Provide the (x, y) coordinate of the cell's center where the given text is located.  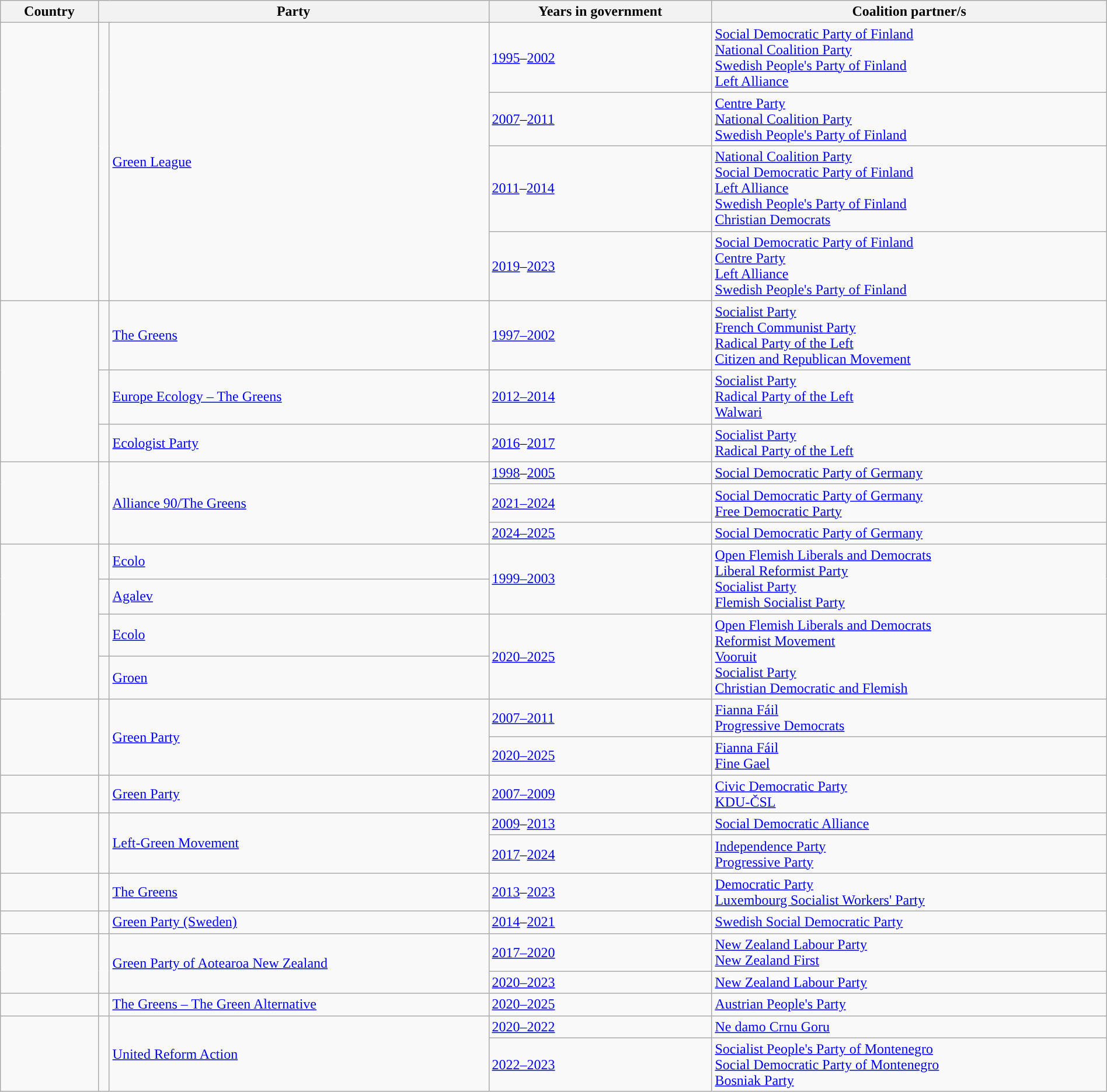
2017–2020 (600, 953)
2007–2009 (600, 794)
Green Party (Sweden) (299, 922)
2020–2022 (600, 1027)
Green Party of Aotearoa New Zealand (299, 963)
1998–2005 (600, 473)
Austrian People's Party (909, 1004)
2024–2025 (600, 533)
2009–2013 (600, 824)
Agalev (299, 596)
Civic Democratic PartyKDU-ČSL (909, 794)
New Zealand Labour Party (909, 982)
1999–2003 (600, 579)
2016–2017 (600, 442)
Fianna FáilProgressive Democrats (909, 718)
Alliance 90/The Greens (299, 503)
2017–2024 (600, 854)
2014–2021 (600, 922)
Ecologist Party (299, 442)
Groen (299, 678)
Democratic PartyLuxembourg Socialist Workers' Party (909, 892)
National Coalition PartySocial Democratic Party of FinlandLeft AllianceSwedish People's Party of FinlandChristian Democrats (909, 189)
2020–2023 (600, 982)
Socialist PartyRadical Party of the Left (909, 442)
2021–2024 (600, 503)
Ne damo Crnu Goru (909, 1027)
Social Democratic Party of FinlandNational Coalition PartySwedish People's Party of FinlandLeft Alliance (909, 57)
Coalition partner/s (909, 12)
1997–2002 (600, 335)
Fianna FáilFine Gael (909, 756)
Independence PartyProgressive Party (909, 854)
United Reform Action (299, 1053)
Party (293, 12)
Years in government (600, 12)
2012–2014 (600, 397)
Open Flemish Liberals and DemocratsReformist MovementVooruitSocialist PartyChristian Democratic and Flemish (909, 657)
2022–2023 (600, 1065)
2013–2023 (600, 892)
Socialist PartyRadical Party of the LeftWalwari (909, 397)
Social Democratic Alliance (909, 824)
1995–2002 (600, 57)
Centre PartyNational Coalition PartySwedish People's Party of Finland (909, 119)
New Zealand Labour PartyNew Zealand First (909, 953)
Open Flemish Liberals and DemocratsLiberal Reformist PartySocialist PartyFlemish Socialist Party (909, 579)
Europe Ecology – The Greens (299, 397)
Country (49, 12)
Socialist People's Party of MontenegroSocial Democratic Party of MontenegroBosniak Party (909, 1065)
Swedish Social Democratic Party (909, 922)
2019–2023 (600, 266)
Left-Green Movement (299, 843)
Socialist PartyFrench Communist PartyRadical Party of the LeftCitizen and Republican Movement (909, 335)
Social Democratic Party of FinlandCentre PartyLeft AllianceSwedish People's Party of Finland (909, 266)
Green League (299, 162)
2011–2014 (600, 189)
The Greens – The Green Alternative (299, 1004)
Social Democratic Party of GermanyFree Democratic Party (909, 503)
